Locate the cell with the specified text and output its (x, y) center coordinate. 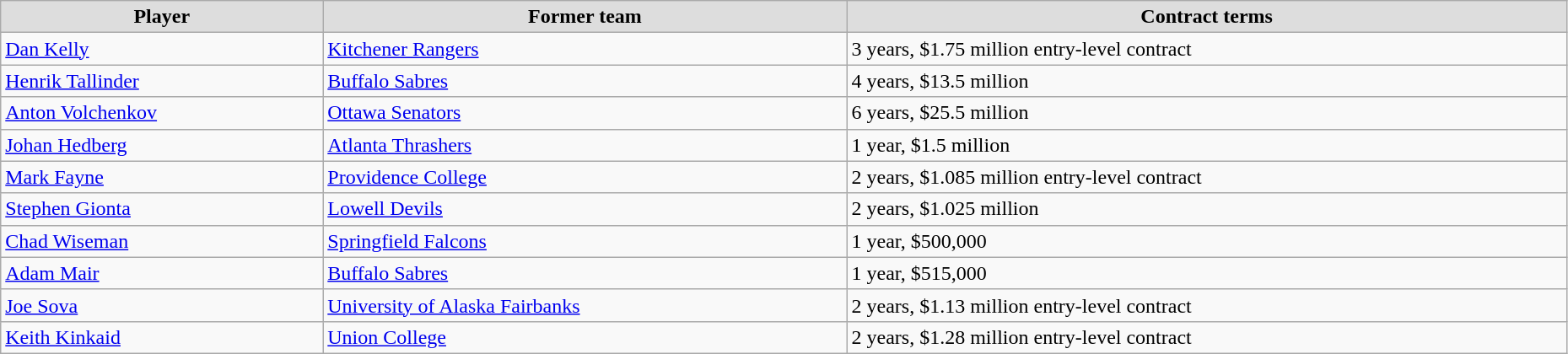
1 year, $1.5 million (1206, 145)
Chad Wiseman (162, 241)
Contract terms (1206, 17)
4 years, $13.5 million (1206, 81)
2 years, $1.025 million (1206, 209)
1 year, $515,000 (1206, 273)
Dan Kelly (162, 49)
Ottawa Senators (585, 113)
Keith Kinkaid (162, 337)
Lowell Devils (585, 209)
Union College (585, 337)
2 years, $1.085 million entry-level contract (1206, 177)
Anton Volchenkov (162, 113)
Adam Mair (162, 273)
Player (162, 17)
Atlanta Thrashers (585, 145)
Henrik Tallinder (162, 81)
Kitchener Rangers (585, 49)
1 year, $500,000 (1206, 241)
Springfield Falcons (585, 241)
Providence College (585, 177)
2 years, $1.28 million entry-level contract (1206, 337)
3 years, $1.75 million entry-level contract (1206, 49)
Stephen Gionta (162, 209)
Former team (585, 17)
2 years, $1.13 million entry-level contract (1206, 305)
Joe Sova (162, 305)
University of Alaska Fairbanks (585, 305)
Johan Hedberg (162, 145)
Mark Fayne (162, 177)
6 years, $25.5 million (1206, 113)
